Pinpoint the cell where the given text exists, returning its [X, Y] midpoint coordinate. 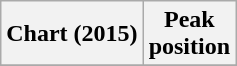
Peakposition [189, 34]
Chart (2015) [72, 34]
